Scan for the cell matching the given text and deliver its (X, Y) coordinate at center. 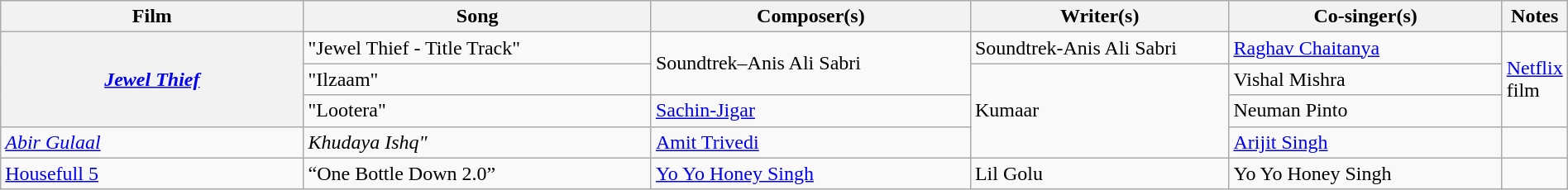
Housefull 5 (152, 173)
"Lootera" (477, 111)
Khudaya Ishq" (477, 142)
Raghav Chaitanya (1365, 48)
"Ilzaam" (477, 79)
Abir Gulaal (152, 142)
Co-singer(s) (1365, 17)
Vishal Mishra (1365, 79)
“One Bottle Down 2.0” (477, 173)
Soundtrek-Anis Ali Sabri (1100, 48)
Jewel Thief (152, 79)
Arijit Singh (1365, 142)
Sachin-Jigar (810, 111)
Film (152, 17)
Writer(s) (1100, 17)
Amit Trivedi (810, 142)
Lil Golu (1100, 173)
Kumaar (1100, 111)
"Jewel Thief - Title Track" (477, 48)
Soundtrek–Anis Ali Sabri (810, 64)
Notes (1535, 17)
Song (477, 17)
Netflix film (1535, 79)
Neuman Pinto (1365, 111)
Composer(s) (810, 17)
